Output the (X, Y) coordinate of the center of the cell containing the given text.  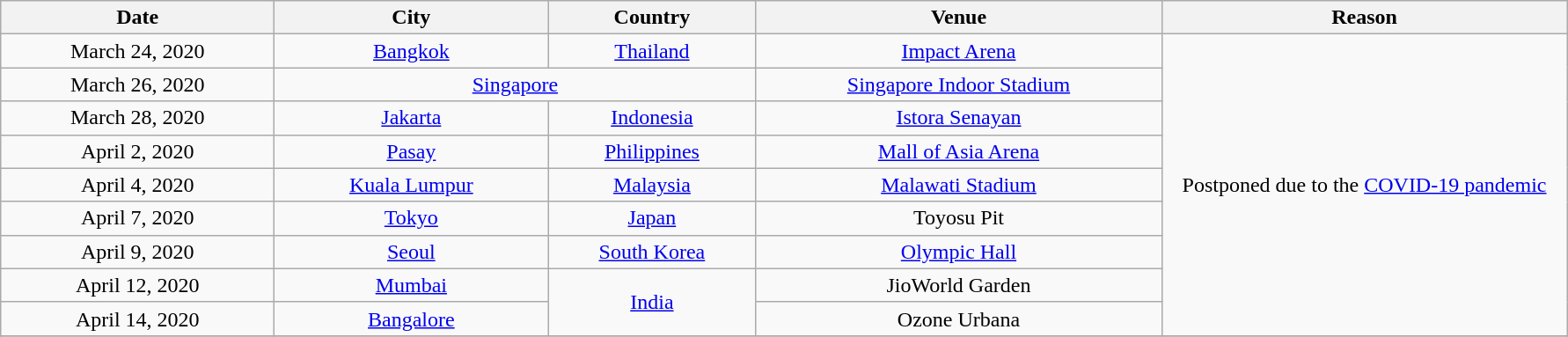
JioWorld Garden (959, 285)
Istora Senayan (959, 118)
Malawati Stadium (959, 185)
Jakarta (412, 118)
Toyosu Pit (959, 218)
Mall of Asia Arena (959, 151)
Olympic Hall (959, 252)
Philippines (652, 151)
Venue (959, 18)
March 24, 2020 (137, 51)
Malaysia (652, 185)
Seoul (412, 252)
City (412, 18)
March 28, 2020 (137, 118)
Thailand (652, 51)
Reason (1364, 18)
Tokyo (412, 218)
Pasay (412, 151)
March 26, 2020 (137, 84)
Kuala Lumpur (412, 185)
Country (652, 18)
India (652, 302)
April 2, 2020 (137, 151)
Postponed due to the COVID-19 pandemic (1364, 185)
Bangkok (412, 51)
Mumbai (412, 285)
April 4, 2020 (137, 185)
South Korea (652, 252)
April 14, 2020 (137, 319)
April 9, 2020 (137, 252)
Ozone Urbana (959, 319)
Impact Arena (959, 51)
Singapore Indoor Stadium (959, 84)
April 7, 2020 (137, 218)
Date (137, 18)
Japan (652, 218)
Singapore (516, 84)
Bangalore (412, 319)
Indonesia (652, 118)
April 12, 2020 (137, 285)
